Locate the cell with the specified text and output its (X, Y) center coordinate. 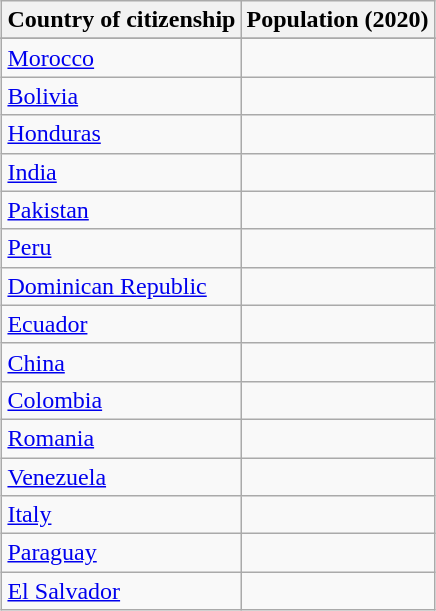
Italy (122, 515)
Pakistan (122, 210)
Bolivia (122, 96)
Dominican Republic (122, 286)
Ecuador (122, 324)
El Salvador (122, 591)
Peru (122, 248)
China (122, 362)
Romania (122, 438)
India (122, 172)
Honduras (122, 134)
Paraguay (122, 553)
Venezuela (122, 477)
Population (2020) (338, 20)
Colombia (122, 400)
Country of citizenship (122, 20)
Morocco (122, 58)
